Determine the (X, Y) coordinate at the center of the cell enclosing the given text.  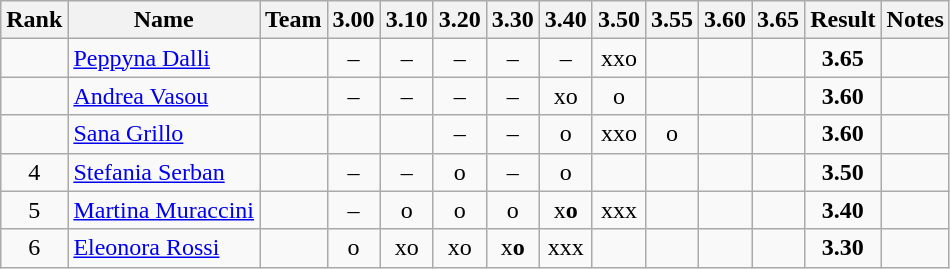
Peppyna Dalli (164, 58)
Stefania Serban (164, 172)
Name (164, 20)
Team (294, 20)
5 (34, 210)
Andrea Vasou (164, 96)
Rank (34, 20)
Notes (915, 20)
3.10 (406, 20)
Eleonora Rossi (164, 248)
Result (843, 20)
3.55 (672, 20)
4 (34, 172)
3.00 (354, 20)
Sana Grillo (164, 134)
3.20 (460, 20)
6 (34, 248)
Martina Muraccini (164, 210)
